Return [x, y] of the center of cell containing provided text 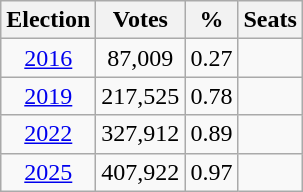
0.89 [212, 134]
Votes [140, 20]
2019 [48, 96]
217,525 [140, 96]
0.97 [212, 172]
407,922 [140, 172]
2016 [48, 58]
0.78 [212, 96]
Seats [270, 20]
0.27 [212, 58]
% [212, 20]
2022 [48, 134]
2025 [48, 172]
Election [48, 20]
87,009 [140, 58]
327,912 [140, 134]
